From the cell containing the given text, extract its center point as [X, Y] coordinate. 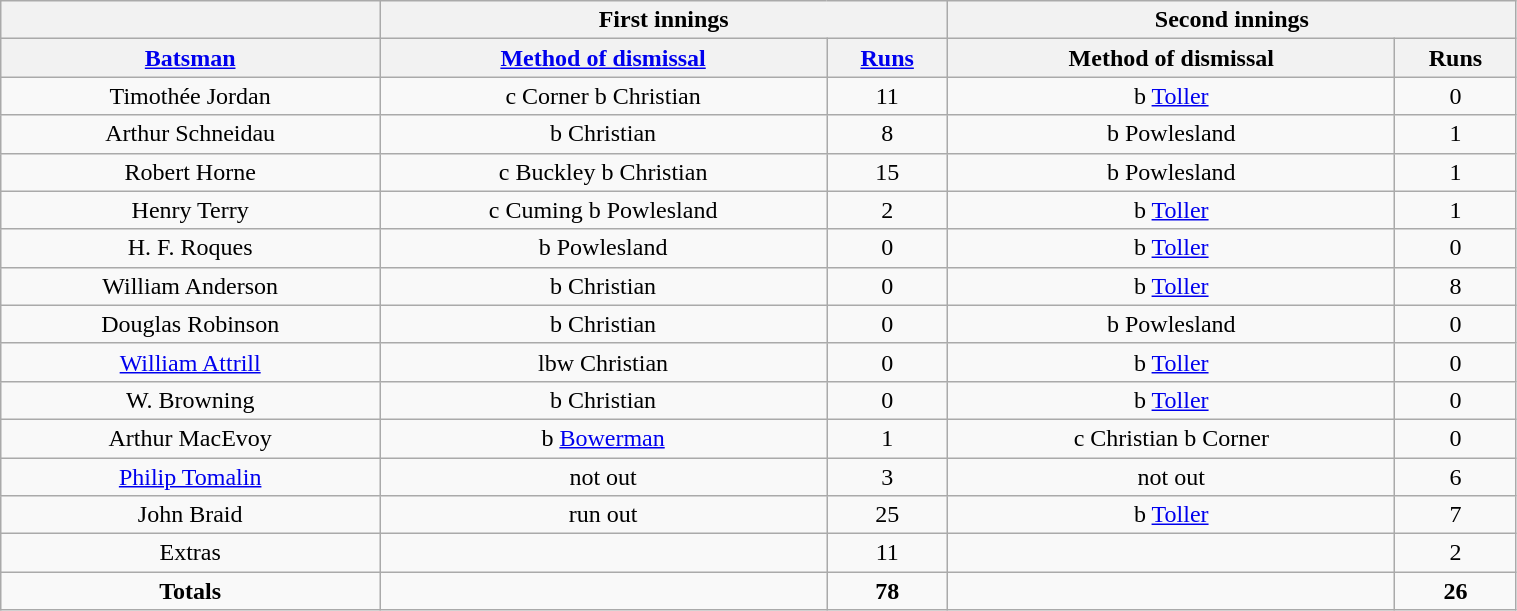
Totals [190, 591]
c Corner b Christian [604, 96]
c Buckley b Christian [604, 172]
25 [888, 515]
6 [1456, 477]
Extras [190, 553]
Second innings [1232, 20]
Timothée Jordan [190, 96]
c Christian b Corner [1172, 438]
Arthur Schneidau [190, 134]
26 [1456, 591]
John Braid [190, 515]
Douglas Robinson [190, 324]
c Cuming b Powlesland [604, 210]
W. Browning [190, 400]
William Anderson [190, 286]
15 [888, 172]
7 [1456, 515]
Henry Terry [190, 210]
H. F. Roques [190, 248]
run out [604, 515]
Philip Tomalin [190, 477]
b Bowerman [604, 438]
3 [888, 477]
Batsman [190, 58]
First innings [664, 20]
Robert Horne [190, 172]
lbw Christian [604, 362]
William Attrill [190, 362]
Arthur MacEvoy [190, 438]
78 [888, 591]
